Capture the cell that displays the provided text and extract its (X, Y) central coordinate. 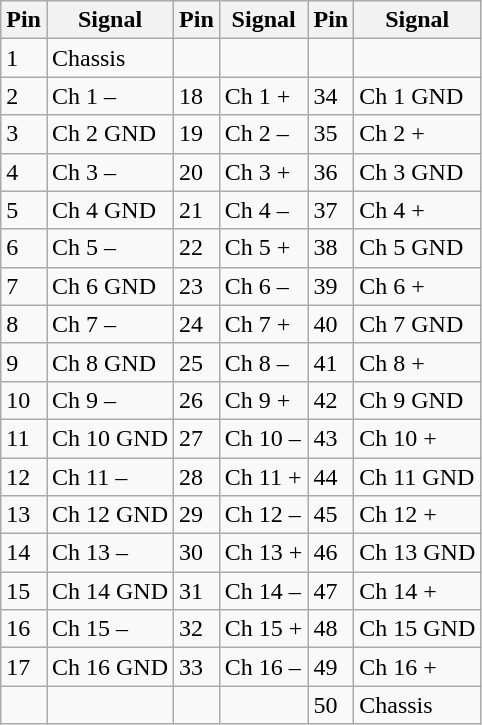
Ch 4 + (418, 210)
Ch 13 GND (418, 553)
Ch 2 – (264, 134)
Ch 1 GND (418, 96)
33 (197, 667)
Ch 7 GND (418, 324)
31 (197, 591)
Ch 4 – (264, 210)
10 (24, 400)
Ch 8 – (264, 362)
Ch 16 + (418, 667)
35 (331, 134)
Ch 6 + (418, 286)
Ch 10 GND (110, 438)
Ch 8 + (418, 362)
Ch 13 – (110, 553)
Ch 12 GND (110, 515)
Ch 9 – (110, 400)
36 (331, 172)
Ch 12 – (264, 515)
38 (331, 248)
Ch 3 + (264, 172)
Ch 10 + (418, 438)
20 (197, 172)
22 (197, 248)
29 (197, 515)
46 (331, 553)
12 (24, 477)
19 (197, 134)
24 (197, 324)
Ch 2 + (418, 134)
Ch 11 GND (418, 477)
47 (331, 591)
11 (24, 438)
23 (197, 286)
13 (24, 515)
Ch 1 + (264, 96)
27 (197, 438)
Ch 3 – (110, 172)
Ch 9 + (264, 400)
Ch 5 – (110, 248)
Ch 10 – (264, 438)
Ch 14 + (418, 591)
44 (331, 477)
Ch 11 – (110, 477)
39 (331, 286)
Ch 13 + (264, 553)
21 (197, 210)
1 (24, 58)
Ch 1 – (110, 96)
Ch 16 – (264, 667)
Ch 6 – (264, 286)
25 (197, 362)
3 (24, 134)
28 (197, 477)
15 (24, 591)
Ch 12 + (418, 515)
Ch 11 + (264, 477)
7 (24, 286)
32 (197, 629)
Ch 7 + (264, 324)
Ch 15 GND (418, 629)
Ch 16 GND (110, 667)
4 (24, 172)
43 (331, 438)
42 (331, 400)
Ch 9 GND (418, 400)
9 (24, 362)
Ch 4 GND (110, 210)
Ch 15 – (110, 629)
Ch 2 GND (110, 134)
Ch 3 GND (418, 172)
50 (331, 705)
18 (197, 96)
Ch 14 GND (110, 591)
37 (331, 210)
5 (24, 210)
40 (331, 324)
Ch 5 GND (418, 248)
41 (331, 362)
48 (331, 629)
34 (331, 96)
6 (24, 248)
Ch 6 GND (110, 286)
Ch 8 GND (110, 362)
17 (24, 667)
Ch 5 + (264, 248)
16 (24, 629)
45 (331, 515)
Ch 15 + (264, 629)
26 (197, 400)
30 (197, 553)
Ch 7 – (110, 324)
2 (24, 96)
49 (331, 667)
Ch 14 – (264, 591)
8 (24, 324)
14 (24, 553)
